Scan for the cell matching the given text and deliver its (X, Y) coordinate at center. 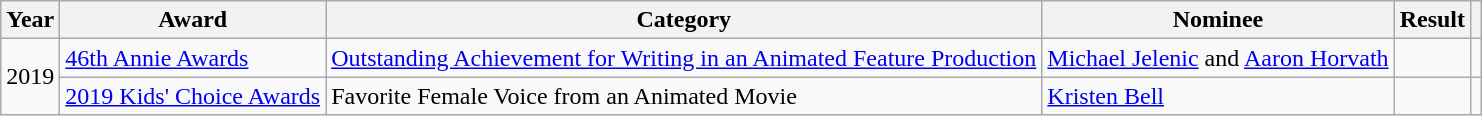
Result (1432, 20)
Kristen Bell (1218, 96)
Favorite Female Voice from an Animated Movie (684, 96)
Award (193, 20)
Michael Jelenic and Aaron Horvath (1218, 58)
Outstanding Achievement for Writing in an Animated Feature Production (684, 58)
2019 Kids' Choice Awards (193, 96)
Category (684, 20)
2019 (30, 77)
Nominee (1218, 20)
Year (30, 20)
46th Annie Awards (193, 58)
